From the cell containing the given text, extract its center point as [X, Y] coordinate. 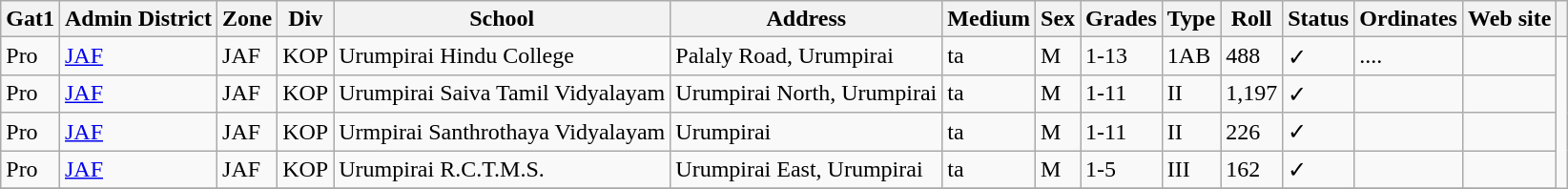
Web site [1509, 19]
1,197 [1251, 94]
Medium [989, 19]
Address [807, 19]
1-13 [1122, 56]
Urumpirai North, Urumpirai [807, 94]
Urumpirai [807, 132]
Sex [1059, 19]
Urmpirai Santhrothaya Vidyalayam [502, 132]
1-5 [1122, 170]
Ordinates [1409, 19]
Admin District [137, 19]
School [502, 19]
Status [1318, 19]
Palaly Road, Urumpirai [807, 56]
Urumpirai Hindu College [502, 56]
Urumpirai East, Urumpirai [807, 170]
488 [1251, 56]
226 [1251, 132]
Gat1 [31, 19]
Type [1190, 19]
.... [1409, 56]
Roll [1251, 19]
162 [1251, 170]
Zone [248, 19]
Grades [1122, 19]
Urumpirai R.C.T.M.S. [502, 170]
1AB [1190, 56]
III [1190, 170]
Urumpirai Saiva Tamil Vidyalayam [502, 94]
Div [305, 19]
